Search for the cell housing the specified text and yield its (X, Y) center coordinate. 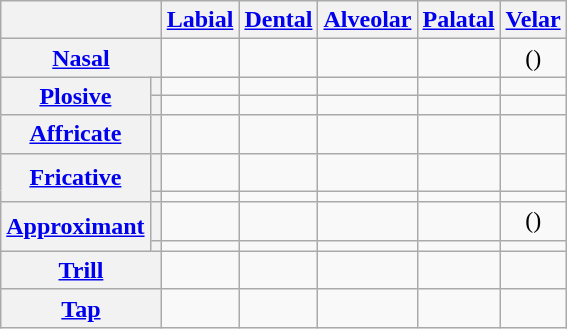
Approximant (76, 226)
Velar (533, 20)
Fricative (76, 178)
Plosive (76, 96)
Dental (278, 20)
Alveolar (368, 20)
Labial (200, 20)
Affricate (76, 134)
Trill (81, 270)
Palatal (458, 20)
Nasal (81, 58)
Tap (81, 308)
